Search for the cell housing the specified text and yield its (X, Y) center coordinate. 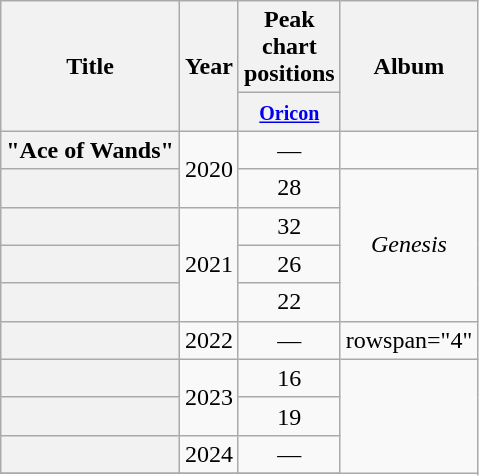
2022 (208, 340)
"Ace of Wands" (90, 150)
Genesis (409, 245)
rowspan="4" (409, 340)
2024 (208, 454)
Year (208, 66)
22 (289, 302)
Title (90, 66)
Oricon (289, 112)
2021 (208, 264)
26 (289, 264)
16 (289, 378)
Album (409, 66)
2020 (208, 169)
28 (289, 188)
32 (289, 226)
2023 (208, 397)
19 (289, 416)
Peak chart positions (289, 47)
